Extract the [X, Y] coordinate from the center of the cell holding the provided text.  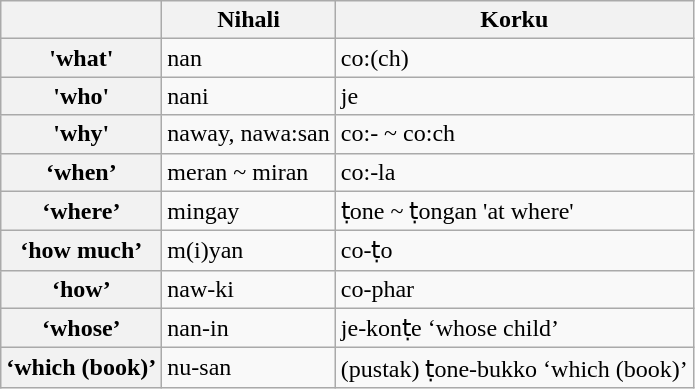
co:(ch) [514, 58]
co-phar [514, 289]
ṭone ~ ṭongan 'at where' [514, 211]
‘which (book)’ [82, 368]
co-ṭo [514, 251]
nani [248, 96]
‘whose’ [82, 328]
co:- ~ co:ch [514, 134]
meran ~ miran [248, 172]
(pustak) ṭone-bukko ‘which (book)’ [514, 368]
naway, nawa:san [248, 134]
nan-in [248, 328]
je-konṭe ‘whose child’ [514, 328]
‘when’ [82, 172]
'who' [82, 96]
'why' [82, 134]
‘how much’ [82, 251]
m(i)yan [248, 251]
‘where’ [82, 211]
Nihali [248, 20]
‘how’ [82, 289]
mingay [248, 211]
nan [248, 58]
je [514, 96]
co:-la [514, 172]
naw-ki [248, 289]
'what' [82, 58]
nu-san [248, 368]
Korku [514, 20]
